Capture the cell that displays the provided text and extract its [X, Y] central coordinate. 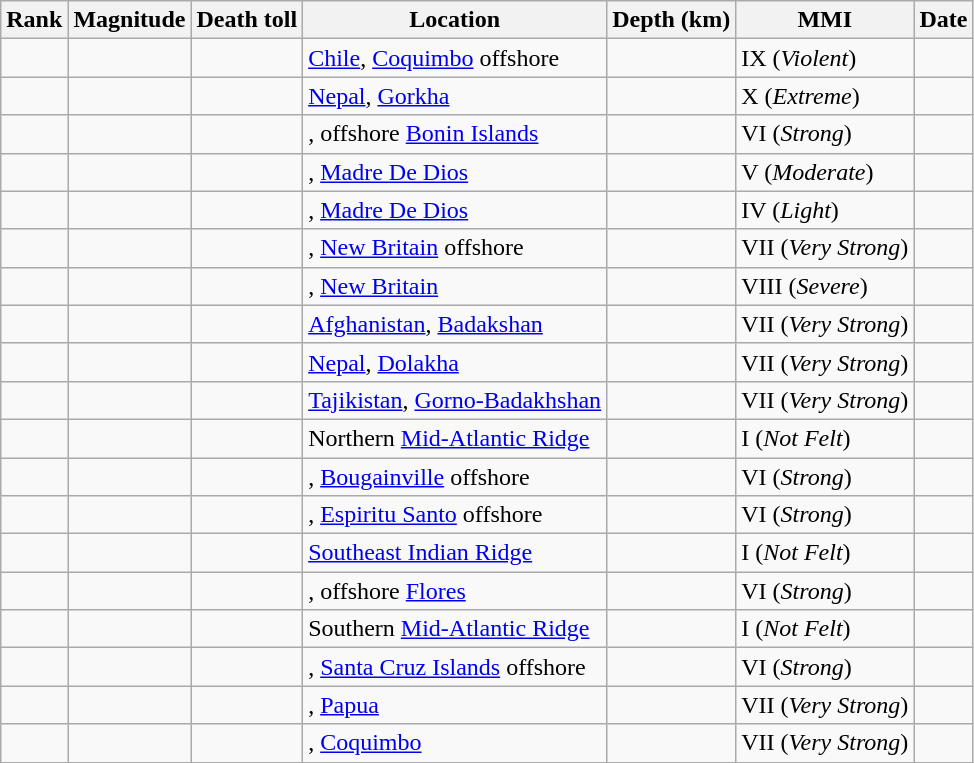
Date [944, 20]
IV (Light) [825, 210]
Tajikistan, Gorno-Badakhshan [455, 400]
Northern Mid-Atlantic Ridge [455, 438]
Death toll [247, 20]
VIII (Severe) [825, 286]
, offshore Bonin Islands [455, 134]
, Bougainville offshore [455, 477]
, Coquimbo [455, 743]
MMI [825, 20]
Chile, Coquimbo offshore [455, 58]
Nepal, Gorkha [455, 96]
IX (Violent) [825, 58]
Nepal, Dolakha [455, 362]
Southern Mid-Atlantic Ridge [455, 629]
V (Moderate) [825, 172]
Rank [34, 20]
Afghanistan, Badakshan [455, 324]
, New Britain [455, 286]
, Papua [455, 705]
X (Extreme) [825, 96]
Depth (km) [672, 20]
Location [455, 20]
Southeast Indian Ridge [455, 553]
, Espiritu Santo offshore [455, 515]
Magnitude [130, 20]
, New Britain offshore [455, 248]
, Santa Cruz Islands offshore [455, 667]
, offshore Flores [455, 591]
